Locate the cell with the specified text and output its [X, Y] center coordinate. 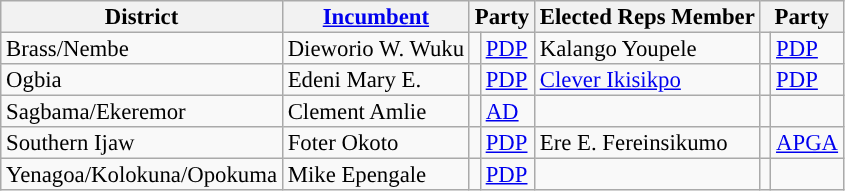
Kalango Youpele [647, 49]
Sagbama/Ekeremor [142, 112]
Edeni Mary E. [376, 80]
Elected Reps Member [647, 17]
APGA [808, 143]
Clement Amlie [376, 112]
Dieworio W. Wuku [376, 49]
Brass/Nembe [142, 49]
Incumbent [376, 17]
Clever Ikisikpo [647, 80]
Foter Okoto [376, 143]
Ogbia [142, 80]
Yenagoa/Kolokuna/Opokuma [142, 175]
AD [507, 112]
Ere E. Fereinsikumo [647, 143]
District [142, 17]
Mike Epengale [376, 175]
Southern Ijaw [142, 143]
